Return (X, Y) of the center of cell containing provided text 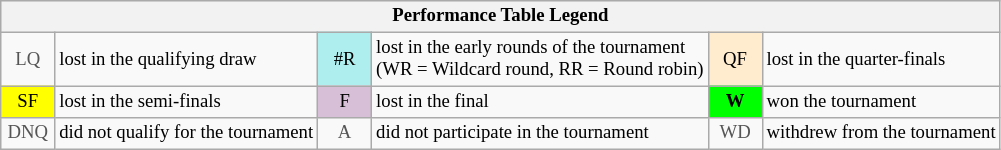
did not qualify for the tournament (186, 134)
W (735, 102)
WD (735, 134)
LQ (28, 60)
#R (345, 60)
lost in the early rounds of the tournament(WR = Wildcard round, RR = Round robin) (540, 60)
F (345, 102)
A (345, 134)
withdrew from the tournament (881, 134)
QF (735, 60)
lost in the quarter-finals (881, 60)
lost in the qualifying draw (186, 60)
DNQ (28, 134)
Performance Table Legend (500, 16)
lost in the semi-finals (186, 102)
did not participate in the tournament (540, 134)
lost in the final (540, 102)
won the tournament (881, 102)
SF (28, 102)
